Return the [X, Y] coordinate for the center point of the cell that contains the specified text.  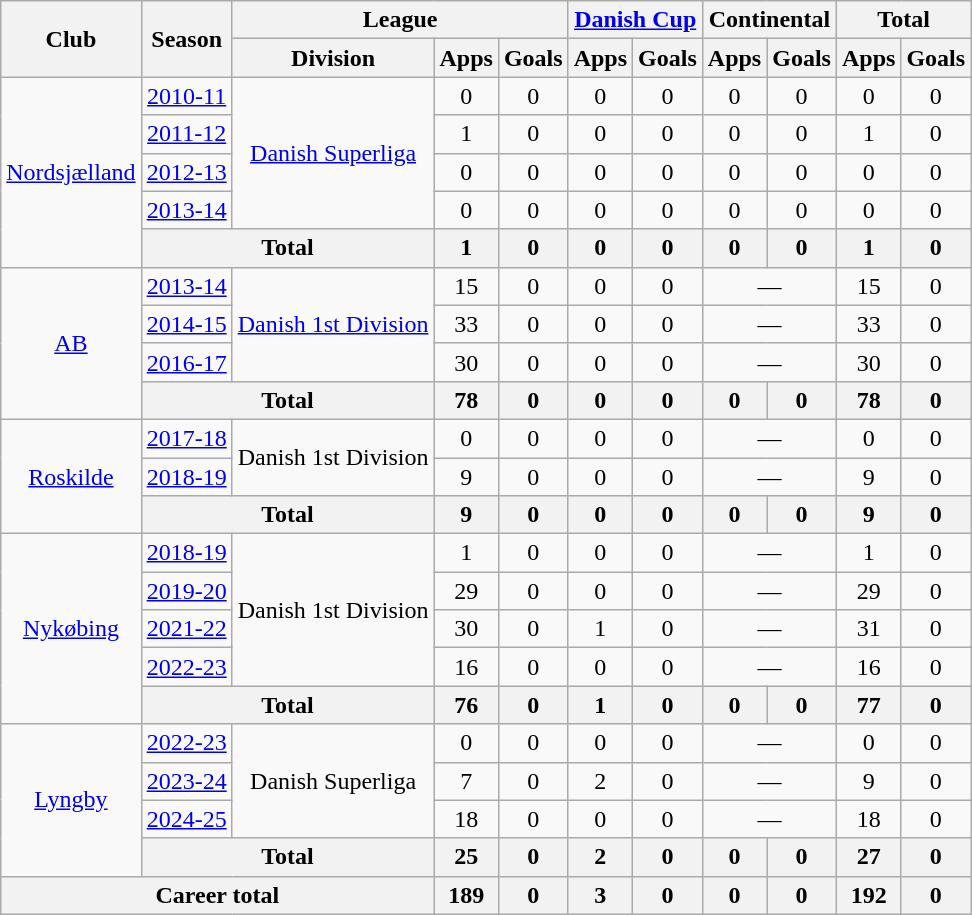
Nykøbing [71, 629]
Continental [769, 20]
Roskilde [71, 476]
192 [868, 895]
2024-25 [186, 819]
25 [466, 857]
27 [868, 857]
Danish Cup [635, 20]
2014-15 [186, 324]
AB [71, 343]
2012-13 [186, 172]
2021-22 [186, 629]
Lyngby [71, 800]
2011-12 [186, 134]
2010-11 [186, 96]
3 [600, 895]
31 [868, 629]
Season [186, 39]
League [400, 20]
Career total [218, 895]
7 [466, 781]
2023-24 [186, 781]
Club [71, 39]
2017-18 [186, 438]
2019-20 [186, 591]
Division [333, 58]
189 [466, 895]
2016-17 [186, 362]
Nordsjælland [71, 172]
76 [466, 705]
77 [868, 705]
